From the cell containing the given text, extract its center point as (x, y) coordinate. 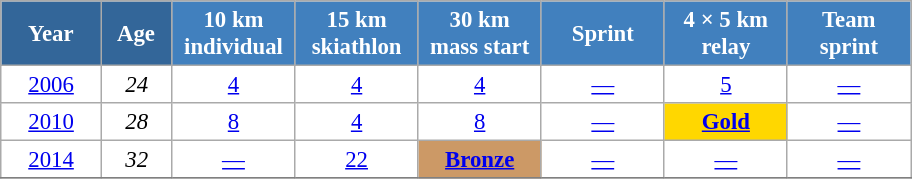
4 × 5 km relay (726, 34)
5 (726, 85)
Team sprint (848, 34)
Age (136, 34)
2010 (52, 122)
22 (356, 160)
24 (136, 85)
15 km skiathlon (356, 34)
28 (136, 122)
2006 (52, 85)
Gold (726, 122)
Year (52, 34)
Sprint (602, 34)
Bronze (480, 160)
32 (136, 160)
2014 (52, 160)
30 km mass start (480, 34)
10 km individual (234, 34)
